Locate the cell with the specified text and output its (X, Y) center coordinate. 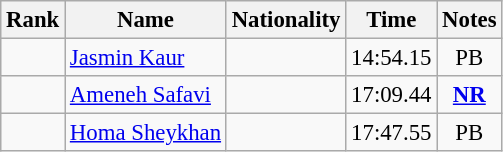
Rank (33, 20)
Ameneh Safavi (146, 95)
Homa Sheykhan (146, 133)
14:54.15 (392, 58)
Notes (470, 20)
Jasmin Kaur (146, 58)
Name (146, 20)
Time (392, 20)
NR (470, 95)
17:47.55 (392, 133)
Nationality (286, 20)
17:09.44 (392, 95)
